Identify which cell holds the provided text, then report its (X, Y) central coordinate. 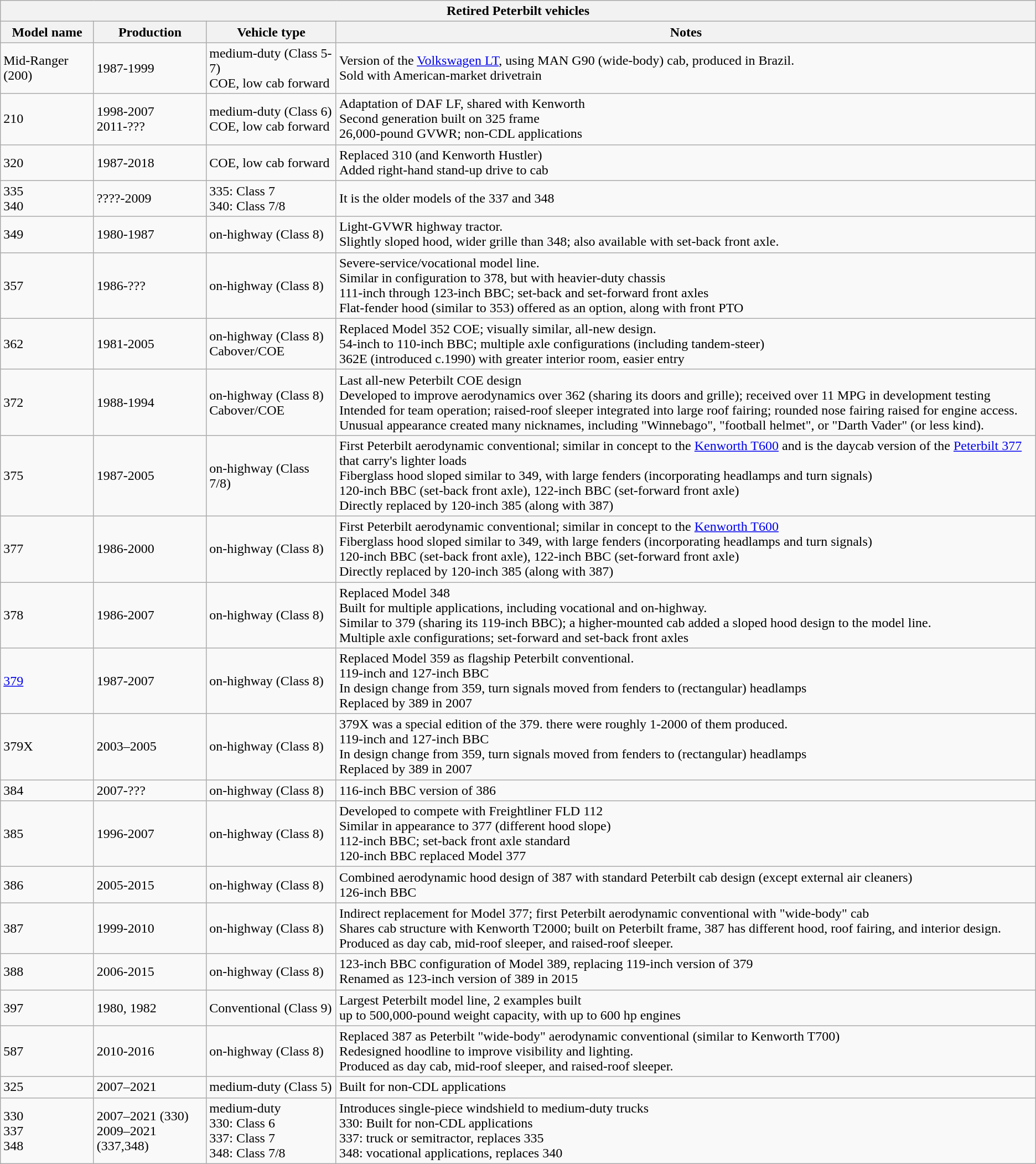
388 (48, 972)
210 (48, 119)
2007-??? (149, 790)
Production (149, 32)
1988-1994 (149, 402)
386 (48, 884)
2003–2005 (149, 747)
Replaced 310 (and Kenworth Hustler)Added right-hand stand-up drive to cab (686, 163)
384 (48, 790)
387 (48, 928)
Combined aerodynamic hood design of 387 with standard Peterbilt cab design (except external air cleaners)126-inch BBC (686, 884)
379X (48, 747)
1987-2005 (149, 475)
1996-2007 (149, 834)
Conventional (Class 9) (271, 1007)
Adaptation of DAF LF, shared with KenworthSecond generation built on 325 frame26,000-pound GVWR; non-CDL applications (686, 119)
123-inch BBC configuration of Model 389, replacing 119-inch version of 379Renamed as 123-inch version of 389 in 2015 (686, 972)
1999-2010 (149, 928)
1986-2000 (149, 549)
1987-2007 (149, 681)
2010-2016 (149, 1051)
372 (48, 402)
335340 (48, 198)
on-highway (Class 7/8) (271, 475)
357 (48, 286)
medium-duty (Class 5) (271, 1087)
It is the older models of the 337 and 348 (686, 198)
Vehicle type (271, 32)
116-inch BBC version of 386 (686, 790)
1981-2005 (149, 344)
349 (48, 235)
375 (48, 475)
378 (48, 615)
1980-1987 (149, 235)
Version of the Volkswagen LT, using MAN G90 (wide-body) cab, produced in Brazil.Sold with American-market drivetrain (686, 68)
Largest Peterbilt model line, 2 examples builtup to 500,000-pound weight capacity, with up to 600 hp engines (686, 1007)
1986-??? (149, 286)
Light-GVWR highway tractor.Slightly sloped hood, wider grille than 348; also available with set-back front axle. (686, 235)
2007–2021 (149, 1087)
Mid-Ranger (200) (48, 68)
Retired Peterbilt vehicles (518, 11)
1987-2018 (149, 163)
325 (48, 1087)
1998-20072011-??? (149, 119)
medium-duty (Class 5-7)COE, low cab forward (271, 68)
379 (48, 681)
Built for non-CDL applications (686, 1087)
????-2009 (149, 198)
320 (48, 163)
COE, low cab forward (271, 163)
362 (48, 344)
Notes (686, 32)
397 (48, 1007)
medium-duty (Class 6)COE, low cab forward (271, 119)
385 (48, 834)
2006-2015 (149, 972)
1987-1999 (149, 68)
377 (48, 549)
587 (48, 1051)
1986-2007 (149, 615)
1980, 1982 (149, 1007)
2007–2021 (330)2009–2021 (337,348) (149, 1130)
2005-2015 (149, 884)
330337348 (48, 1130)
medium-duty330: Class 6337: Class 7348: Class 7/8 (271, 1130)
Model name (48, 32)
335: Class 7340: Class 7/8 (271, 198)
